Pinpoint the cell where the given text exists, returning its (X, Y) midpoint coordinate. 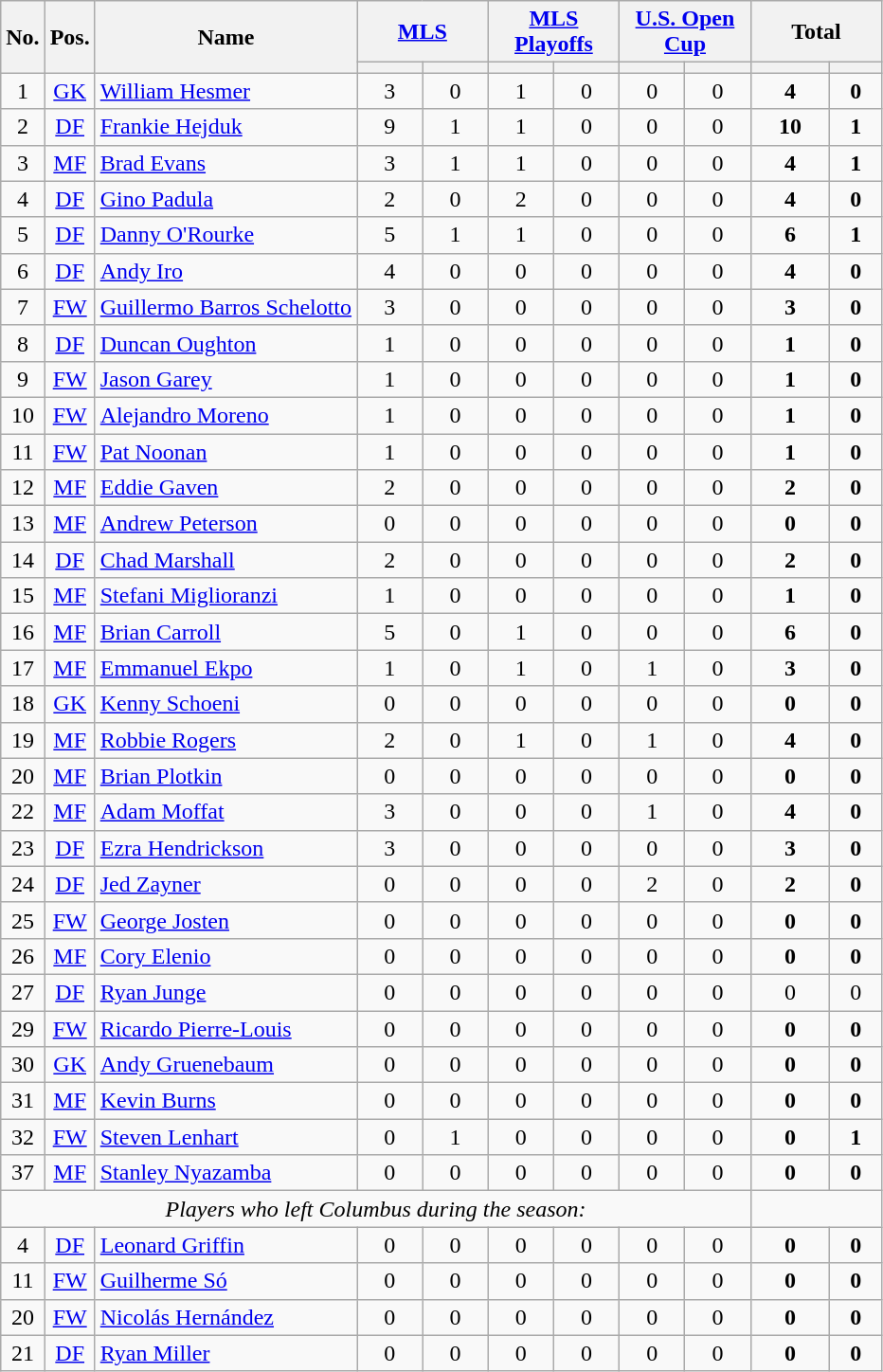
18 (23, 704)
Emmanuel Ekpo (225, 668)
Stanley Nyazamba (225, 1173)
21 (23, 1353)
Steven Lenhart (225, 1137)
31 (23, 1101)
Jed Zayner (225, 884)
32 (23, 1137)
Nicolás Hernández (225, 1317)
Andy Iro (225, 271)
16 (23, 632)
Leonard Griffin (225, 1245)
Adam Moffat (225, 812)
No. (23, 37)
Cory Elenio (225, 956)
Pos. (70, 37)
Kevin Burns (225, 1101)
Eddie Gaven (225, 488)
MLS (423, 32)
22 (23, 812)
19 (23, 740)
Danny O'Rourke (225, 235)
37 (23, 1173)
Ezra Hendrickson (225, 848)
14 (23, 560)
17 (23, 668)
25 (23, 920)
Players who left Columbus during the season: (376, 1209)
12 (23, 488)
Chad Marshall (225, 560)
Brian Plotkin (225, 776)
William Hesmer (225, 91)
Total (817, 32)
29 (23, 1028)
Brad Evans (225, 163)
Gino Padula (225, 199)
Andrew Peterson (225, 524)
Brian Carroll (225, 632)
26 (23, 956)
24 (23, 884)
Stefani Miglioranzi (225, 596)
23 (23, 848)
Andy Gruenebaum (225, 1065)
7 (23, 307)
13 (23, 524)
30 (23, 1065)
Name (225, 37)
U.S. Open Cup (686, 32)
Ryan Miller (225, 1353)
MLS Playoffs (553, 32)
Alejandro Moreno (225, 415)
Ryan Junge (225, 992)
George Josten (225, 920)
8 (23, 343)
Guilherme Só (225, 1281)
Duncan Oughton (225, 343)
27 (23, 992)
Kenny Schoeni (225, 704)
Jason Garey (225, 379)
Guillermo Barros Schelotto (225, 307)
15 (23, 596)
Pat Noonan (225, 452)
Frankie Hejduk (225, 127)
Robbie Rogers (225, 740)
Ricardo Pierre-Louis (225, 1028)
